Search for the cell housing the specified text and yield its (x, y) center coordinate. 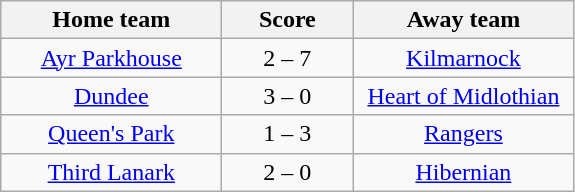
Third Lanark (112, 172)
Away team (464, 20)
Ayr Parkhouse (112, 58)
2 – 0 (288, 172)
2 – 7 (288, 58)
Rangers (464, 134)
Home team (112, 20)
Kilmarnock (464, 58)
1 – 3 (288, 134)
Hibernian (464, 172)
Heart of Midlothian (464, 96)
Queen's Park (112, 134)
Dundee (112, 96)
Score (288, 20)
3 – 0 (288, 96)
